Provide the [X, Y] coordinate of the cell's center where the given text is located.  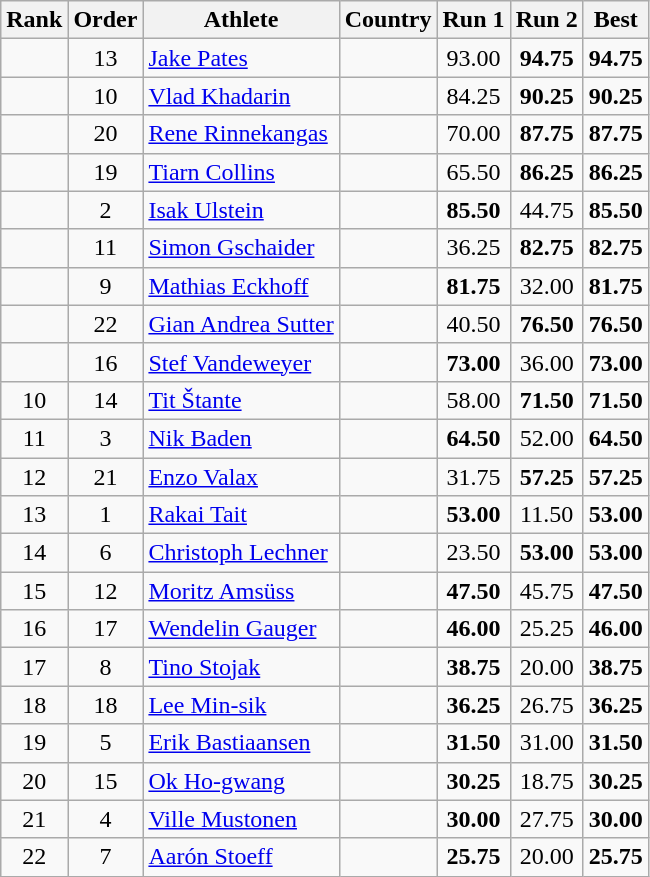
Enzo Valax [241, 477]
6 [106, 553]
31.75 [474, 477]
Moritz Amsüss [241, 591]
1 [106, 515]
Isak Ulstein [241, 210]
Gian Andrea Sutter [241, 324]
Athlete [241, 20]
4 [106, 819]
18.75 [546, 781]
Vlad Khadarin [241, 96]
3 [106, 438]
58.00 [474, 400]
Christoph Lechner [241, 553]
Rakai Tait [241, 515]
Tino Stojak [241, 667]
Wendelin Gauger [241, 629]
Ok Ho-gwang [241, 781]
8 [106, 667]
Country [388, 20]
26.75 [546, 705]
65.50 [474, 172]
Rank [34, 20]
40.50 [474, 324]
31.00 [546, 743]
Order [106, 20]
Best [616, 20]
Rene Rinnekangas [241, 134]
70.00 [474, 134]
Tit Štante [241, 400]
Lee Min-sik [241, 705]
7 [106, 857]
Nik Baden [241, 438]
Erik Bastiaansen [241, 743]
Simon Gschaider [241, 248]
9 [106, 286]
Tiarn Collins [241, 172]
Aarón Stoeff [241, 857]
5 [106, 743]
23.50 [474, 553]
93.00 [474, 58]
Run 1 [474, 20]
44.75 [546, 210]
45.75 [546, 591]
27.75 [546, 819]
Run 2 [546, 20]
2 [106, 210]
52.00 [546, 438]
84.25 [474, 96]
Jake Pates [241, 58]
32.00 [546, 286]
Stef Vandeweyer [241, 362]
25.25 [546, 629]
Ville Mustonen [241, 819]
11.50 [546, 515]
Mathias Eckhoff [241, 286]
36.00 [546, 362]
